From the cell containing the given text, extract its center point as [x, y] coordinate. 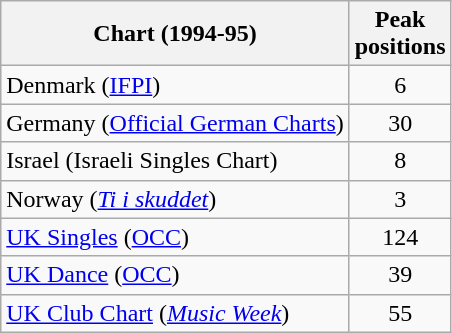
8 [400, 161]
55 [400, 313]
Germany (Official German Charts) [175, 123]
UK Singles (OCC) [175, 237]
Peakpositions [400, 34]
Denmark (IFPI) [175, 85]
UK Club Chart (Music Week) [175, 313]
Chart (1994-95) [175, 34]
UK Dance (OCC) [175, 275]
3 [400, 199]
124 [400, 237]
Norway (Ti i skuddet) [175, 199]
Israel (Israeli Singles Chart) [175, 161]
39 [400, 275]
30 [400, 123]
6 [400, 85]
